Determine the [x, y] coordinate at the center of the cell enclosing the given text.  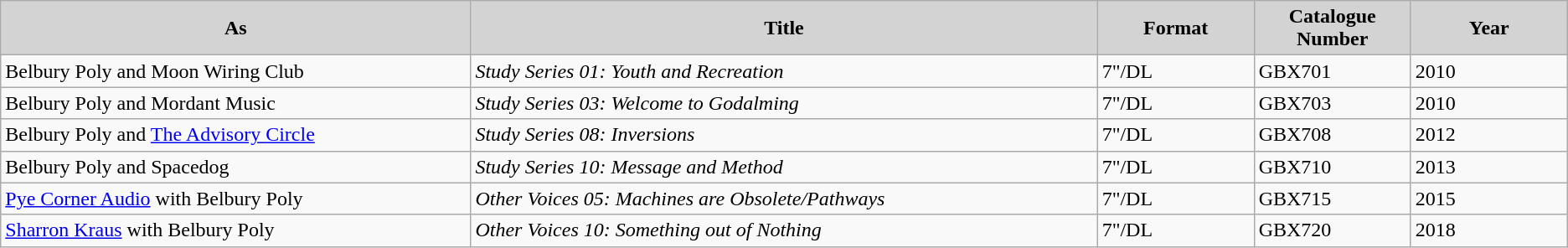
Sharron Kraus with Belbury Poly [236, 230]
Pye Corner Audio with Belbury Poly [236, 199]
Study Series 10: Message and Method [784, 167]
2012 [1489, 135]
Format [1176, 28]
GBX720 [1332, 230]
GBX715 [1332, 199]
Belbury Poly and Moon Wiring Club [236, 71]
Study Series 01: Youth and Recreation [784, 71]
Study Series 08: Inversions [784, 135]
2018 [1489, 230]
Title [784, 28]
GBX703 [1332, 103]
As [236, 28]
Belbury Poly and The Advisory Circle [236, 135]
Other Voices 05: Machines are Obsolete/Pathways [784, 199]
Belbury Poly and Spacedog [236, 167]
Other Voices 10: Something out of Nothing [784, 230]
Study Series 03: Welcome to Godalming [784, 103]
GBX708 [1332, 135]
Belbury Poly and Mordant Music [236, 103]
2015 [1489, 199]
2013 [1489, 167]
Catalogue Number [1332, 28]
Year [1489, 28]
GBX701 [1332, 71]
GBX710 [1332, 167]
